Scan for the cell matching the given text and deliver its [x, y] coordinate at center. 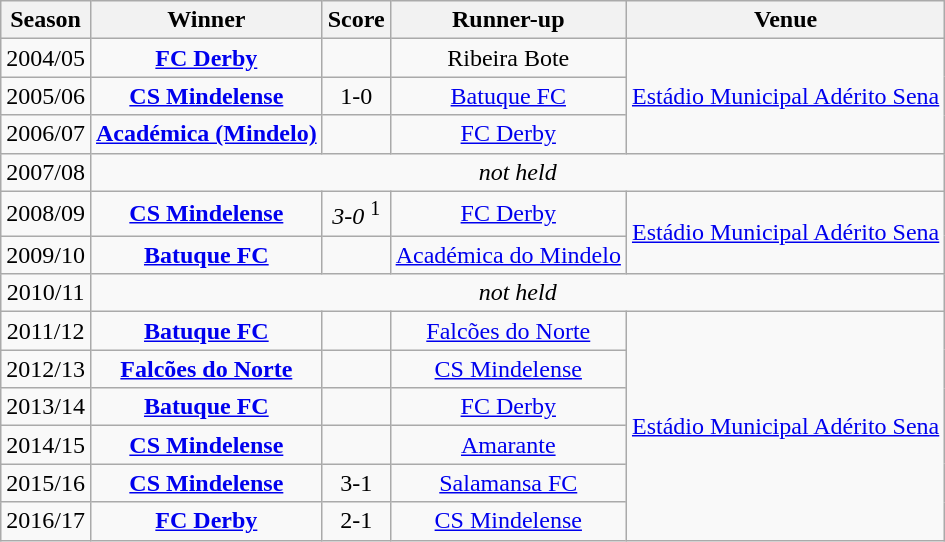
2011/12 [46, 331]
2016/17 [46, 521]
2004/05 [46, 58]
Winner [206, 20]
2015/16 [46, 483]
2007/08 [46, 172]
2008/09 [46, 214]
2009/10 [46, 255]
Amarante [508, 445]
2014/15 [46, 445]
Season [46, 20]
2-1 [356, 521]
3-1 [356, 483]
Venue [785, 20]
Runner-up [508, 20]
Académica (Mindelo) [206, 134]
2012/13 [46, 369]
2010/11 [46, 293]
Score [356, 20]
2013/14 [46, 407]
Salamansa FC [508, 483]
2006/07 [46, 134]
Académica do Mindelo [508, 255]
2005/06 [46, 96]
Ribeira Bote [508, 58]
3-0 1 [356, 214]
1-0 [356, 96]
